Detect which cell encompasses the target text, then output its [x, y] center coordinate. 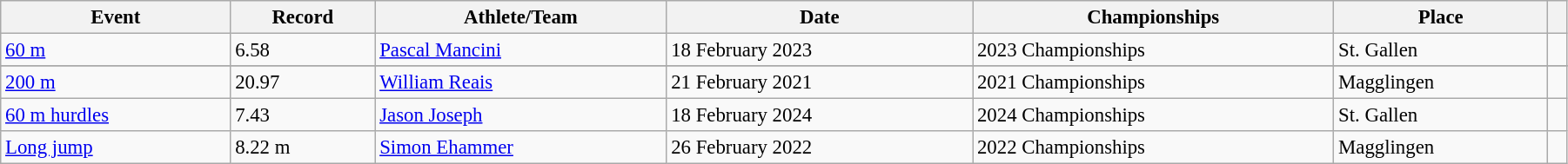
Event [116, 17]
2023 Championships [1154, 50]
2022 Championships [1154, 148]
2021 Championships [1154, 82]
Long jump [116, 148]
Record [303, 17]
8.22 m [303, 148]
200 m [116, 82]
21 February 2021 [820, 82]
6.58 [303, 50]
Athlete/Team [520, 17]
Place [1441, 17]
2024 Championships [1154, 115]
Simon Ehammer [520, 148]
Championships [1154, 17]
26 February 2022 [820, 148]
William Reais [520, 82]
Pascal Mancini [520, 50]
18 February 2024 [820, 115]
18 February 2023 [820, 50]
60 m hurdles [116, 115]
Date [820, 17]
60 m [116, 50]
7.43 [303, 115]
Jason Joseph [520, 115]
20.97 [303, 82]
